Scan for the cell matching the given text and deliver its [X, Y] coordinate at center. 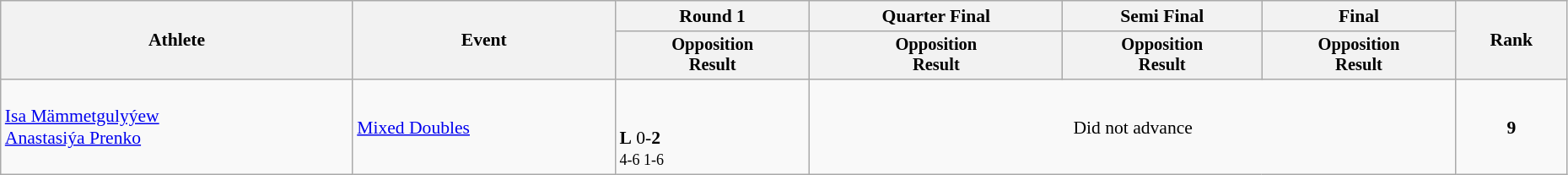
9 [1511, 127]
Semi Final [1162, 16]
Isa MämmetgulyýewAnastasiýa Prenko [177, 127]
Athlete [177, 41]
Event [484, 41]
Rank [1511, 41]
Final [1360, 16]
L 0-24-6 1-6 [712, 127]
Quarter Final [936, 16]
Round 1 [712, 16]
Did not advance [1133, 127]
Mixed Doubles [484, 127]
